Provide the (x, y) coordinate of the cell's center where the given text is located.  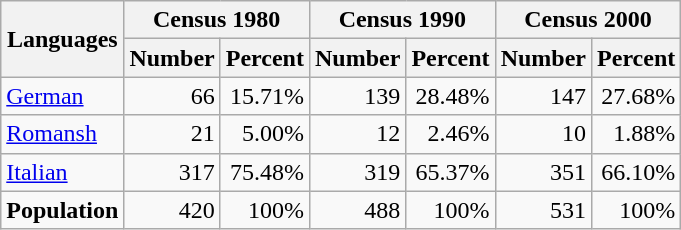
317 (172, 172)
147 (543, 96)
351 (543, 172)
Census 2000 (588, 20)
27.68% (636, 96)
420 (172, 210)
Population (62, 210)
531 (543, 210)
66 (172, 96)
488 (357, 210)
75.48% (264, 172)
Italian (62, 172)
65.37% (450, 172)
Census 1980 (217, 20)
21 (172, 134)
66.10% (636, 172)
319 (357, 172)
2.46% (450, 134)
Romansh (62, 134)
15.71% (264, 96)
139 (357, 96)
28.48% (450, 96)
1.88% (636, 134)
12 (357, 134)
10 (543, 134)
Census 1990 (402, 20)
German (62, 96)
5.00% (264, 134)
Languages (62, 39)
